Identify which cell holds the provided text, then report its [X, Y] central coordinate. 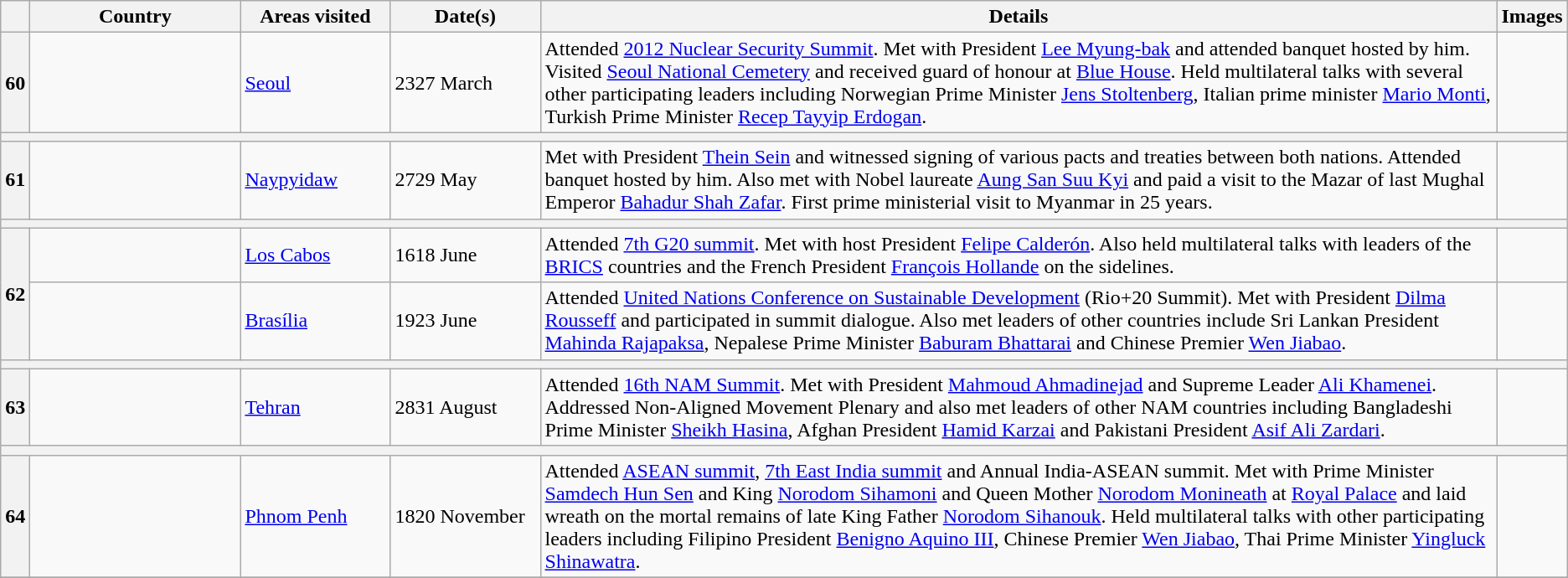
2729 May [466, 180]
Naypyidaw [315, 180]
Images [1532, 17]
Country [136, 17]
2327 March [466, 82]
63 [15, 407]
62 [15, 293]
Seoul [315, 82]
Areas visited [315, 17]
Date(s) [466, 17]
61 [15, 180]
Tehran [315, 407]
64 [15, 516]
1923 June [466, 321]
Phnom Penh [315, 516]
1820 November [466, 516]
Los Cabos [315, 255]
Brasília [315, 321]
60 [15, 82]
Details [1019, 17]
2831 August [466, 407]
1618 June [466, 255]
